Extract the (X, Y) coordinate from the center of the cell holding the provided text.  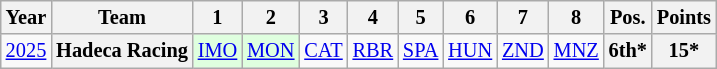
5 (420, 17)
2025 (26, 51)
IMO (218, 51)
6th* (628, 51)
MNZ (576, 51)
2 (270, 17)
7 (523, 17)
Team (122, 17)
Points (684, 17)
ZND (523, 51)
6 (470, 17)
CAT (323, 51)
3 (323, 17)
SPA (420, 51)
1 (218, 17)
Hadeca Racing (122, 51)
8 (576, 17)
4 (373, 17)
Year (26, 17)
15* (684, 51)
MON (270, 51)
Pos. (628, 17)
RBR (373, 51)
HUN (470, 51)
